Locate the cell with the specified text and output its [X, Y] center coordinate. 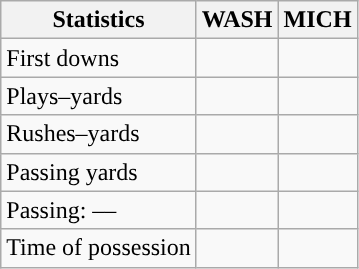
Statistics [99, 20]
Rushes–yards [99, 134]
Passing: –– [99, 210]
First downs [99, 58]
Plays–yards [99, 96]
Passing yards [99, 172]
Time of possession [99, 248]
MICH [318, 20]
WASH [237, 20]
